Pinpoint the cell where the given text exists, returning its [x, y] midpoint coordinate. 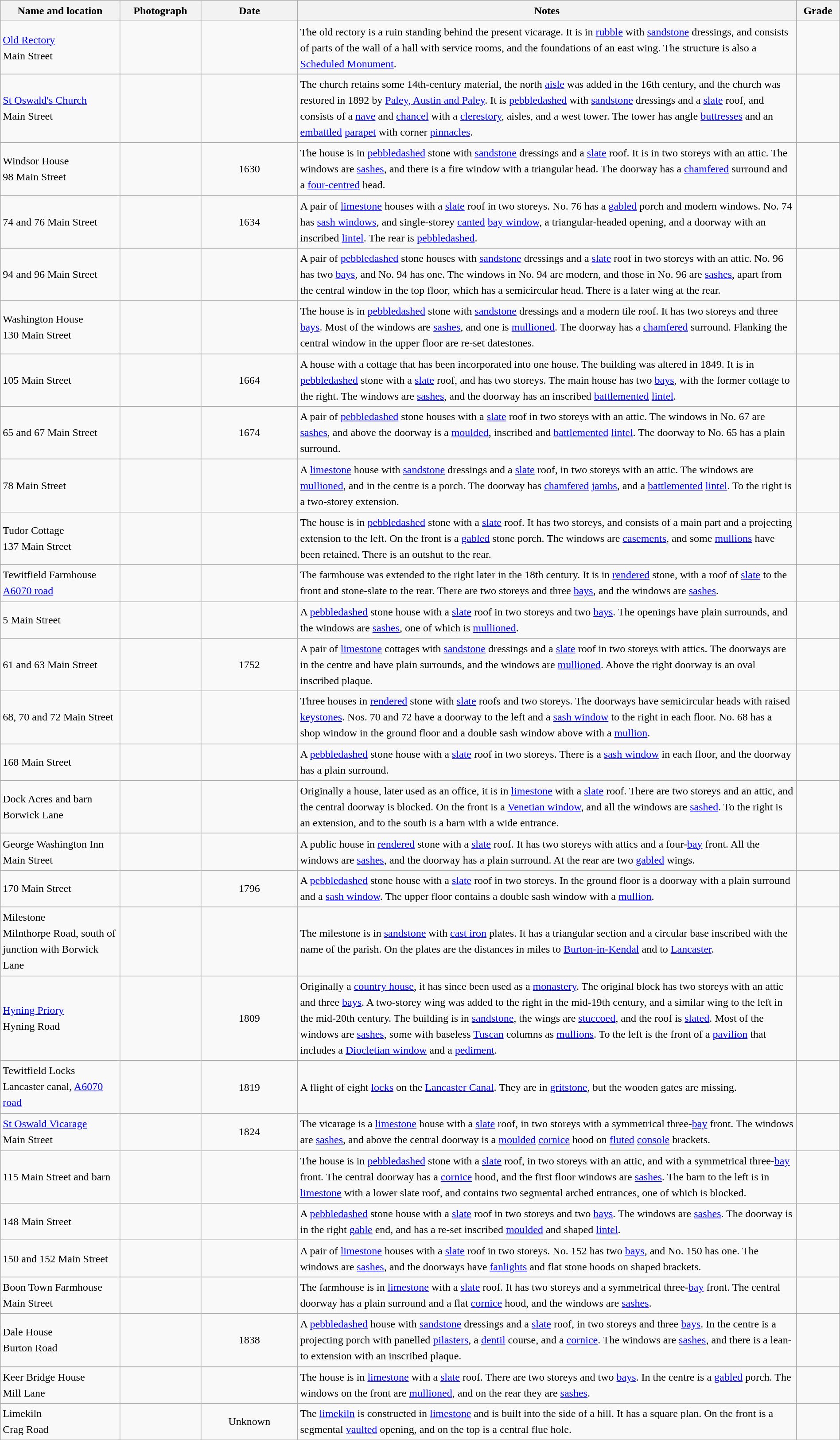
74 and 76 Main Street [60, 222]
1838 [249, 1340]
Tudor Cottage137 Main Street [60, 538]
1630 [249, 169]
1824 [249, 1133]
Photograph [160, 11]
A pebbledashed stone house with a slate roof in two storeys. There is a sash window in each floor, and the doorway has a plain surround. [547, 762]
1664 [249, 380]
Keer Bridge HouseMill Lane [60, 1385]
Dock Acres and barnBorwick Lane [60, 807]
Dale HouseBurton Road [60, 1340]
MilestoneMilnthorpe Road, south of junction with Borwick Lane [60, 941]
Tewitfield FarmhouseA6070 road [60, 583]
St Oswald's ChurchMain Street [60, 108]
61 and 63 Main Street [60, 665]
LimekilnCrag Road [60, 1421]
Date [249, 11]
Old RectoryMain Street [60, 48]
A flight of eight locks on the Lancaster Canal. They are in gritstone, but the wooden gates are missing. [547, 1087]
1674 [249, 432]
St Oswald VicarageMain Street [60, 1133]
Hyning PrioryHyning Road [60, 1018]
Tewitfield LocksLancaster canal, A6070 road [60, 1087]
1796 [249, 889]
68, 70 and 72 Main Street [60, 718]
George Washington InnMain Street [60, 852]
Boon Town FarmhouseMain Street [60, 1296]
105 Main Street [60, 380]
78 Main Street [60, 486]
Washington House130 Main Street [60, 327]
Name and location [60, 11]
170 Main Street [60, 889]
148 Main Street [60, 1222]
1809 [249, 1018]
65 and 67 Main Street [60, 432]
Windsor House98 Main Street [60, 169]
1819 [249, 1087]
Notes [547, 11]
150 and 152 Main Street [60, 1258]
5 Main Street [60, 620]
1752 [249, 665]
115 Main Street and barn [60, 1177]
Grade [818, 11]
1634 [249, 222]
168 Main Street [60, 762]
94 and 96 Main Street [60, 275]
Unknown [249, 1421]
